Detect which cell encompasses the target text, then output its [x, y] center coordinate. 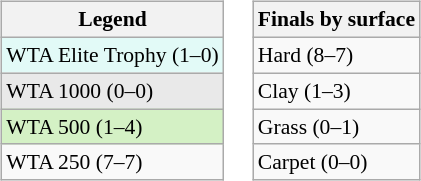
Clay (1–3) [336, 91]
Legend [112, 20]
Carpet (0–0) [336, 162]
WTA 1000 (0–0) [112, 91]
Grass (0–1) [336, 127]
WTA 250 (7–7) [112, 162]
WTA Elite Trophy (1–0) [112, 55]
Hard (8–7) [336, 55]
WTA 500 (1–4) [112, 127]
Finals by surface [336, 20]
